Pinpoint the cell where the given text exists, returning its (x, y) midpoint coordinate. 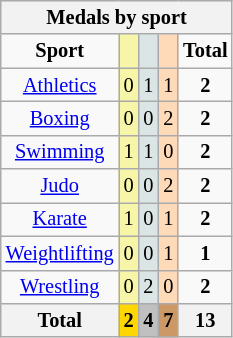
Athletics (60, 85)
Swimming (60, 152)
Medals by sport (117, 17)
Sport (60, 51)
Wrestling (60, 287)
Karate (60, 219)
4 (148, 320)
7 (168, 320)
13 (205, 320)
Weightlifting (60, 253)
Boxing (60, 118)
Judo (60, 186)
